From the cell containing the given text, extract its center point as [x, y] coordinate. 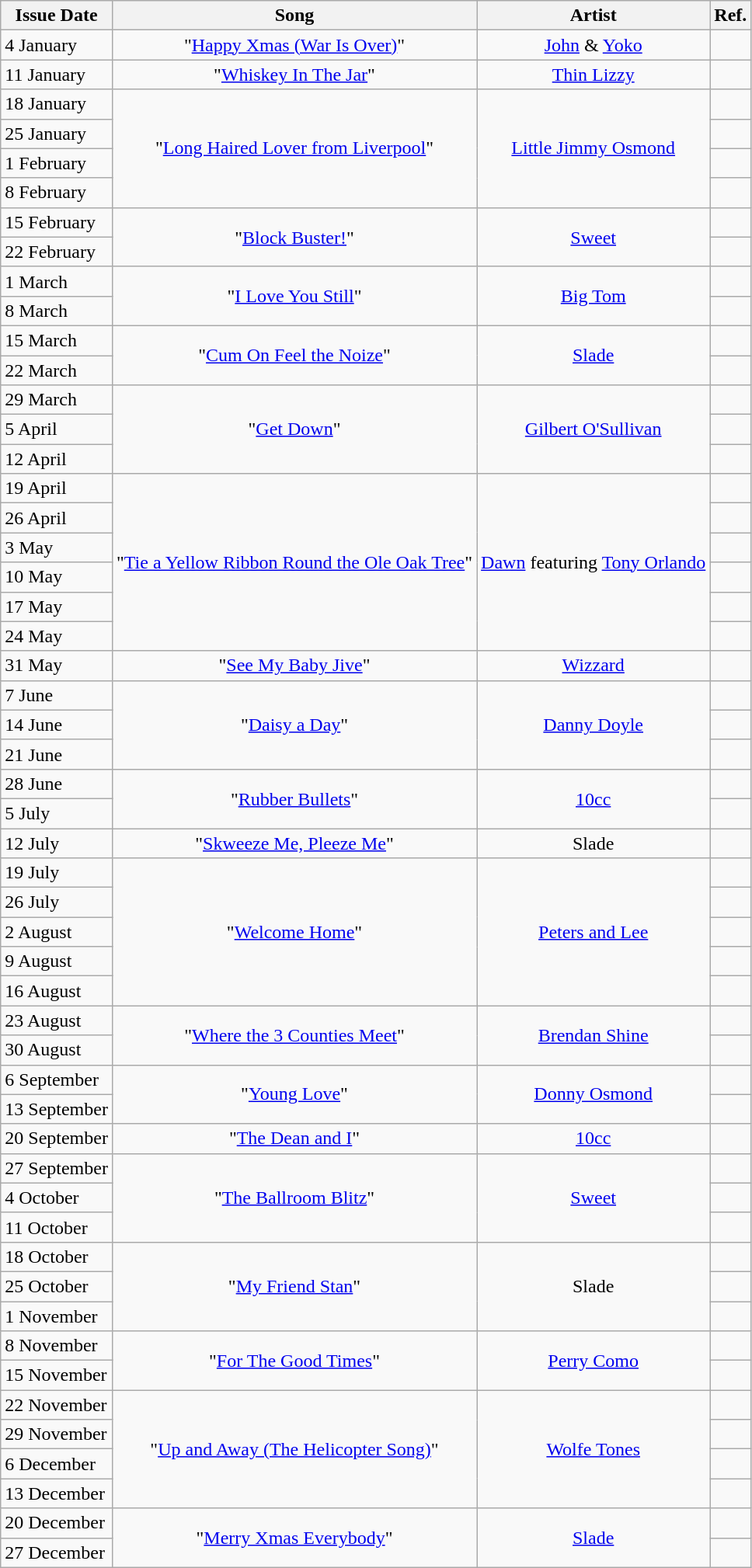
2 August [57, 932]
18 October [57, 1257]
19 April [57, 488]
"Daisy a Day" [294, 725]
Wizzard [594, 666]
14 June [57, 725]
"Tie a Yellow Ribbon Round the Ole Oak Tree" [294, 562]
15 February [57, 222]
24 May [57, 636]
29 November [57, 1434]
10 May [57, 577]
26 April [57, 518]
"Get Down" [294, 429]
"Long Haired Lover from Liverpool" [294, 148]
16 August [57, 991]
28 June [57, 784]
25 January [57, 134]
1 November [57, 1316]
12 July [57, 843]
25 October [57, 1286]
22 November [57, 1405]
27 September [57, 1168]
"Young Love" [294, 1094]
22 February [57, 252]
9 August [57, 961]
11 January [57, 75]
"Block Buster!" [294, 237]
12 April [57, 459]
"Skweeze Me, Pleeze Me" [294, 843]
27 December [57, 1552]
"For The Good Times" [294, 1361]
17 May [57, 607]
20 December [57, 1523]
1 March [57, 281]
3 May [57, 548]
5 July [57, 813]
"The Dean and I" [294, 1139]
Artist [594, 16]
15 November [57, 1375]
5 April [57, 429]
"Welcome Home" [294, 932]
6 September [57, 1080]
"The Ballroom Blitz" [294, 1198]
John & Yoko [594, 45]
Brendan Shine [594, 1035]
Song [294, 16]
29 March [57, 400]
"Rubber Bullets" [294, 798]
Dawn featuring Tony Orlando [594, 562]
4 October [57, 1198]
18 January [57, 104]
7 June [57, 695]
4 January [57, 45]
11 October [57, 1227]
Wolfe Tones [594, 1449]
Little Jimmy Osmond [594, 148]
"Happy Xmas (War Is Over)" [294, 45]
Issue Date [57, 16]
26 July [57, 902]
Danny Doyle [594, 725]
15 March [57, 340]
22 March [57, 370]
8 November [57, 1346]
21 June [57, 754]
Ref. [730, 16]
13 September [57, 1109]
30 August [57, 1050]
Gilbert O'Sullivan [594, 429]
23 August [57, 1020]
"Cum On Feel the Noize" [294, 355]
19 July [57, 873]
6 December [57, 1464]
"Up and Away (The Helicopter Song)" [294, 1449]
"Merry Xmas Everybody" [294, 1538]
"Where the 3 Counties Meet" [294, 1035]
31 May [57, 666]
20 September [57, 1139]
Donny Osmond [594, 1094]
"My Friend Stan" [294, 1286]
"I Love You Still" [294, 296]
Big Tom [594, 296]
Thin Lizzy [594, 75]
"Whiskey In The Jar" [294, 75]
Peters and Lee [594, 932]
13 December [57, 1493]
8 March [57, 311]
8 February [57, 193]
"See My Baby Jive" [294, 666]
1 February [57, 163]
Perry Como [594, 1361]
